Determine the (X, Y) coordinate at the center of the cell enclosing the given text.  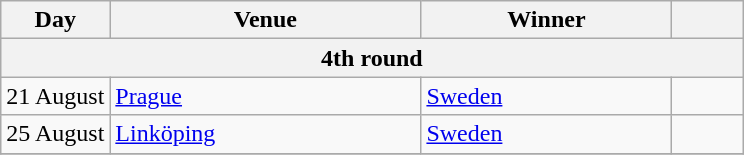
21 August (56, 96)
Prague (266, 96)
Linköping (266, 134)
Day (56, 20)
Winner (546, 20)
25 August (56, 134)
4th round (372, 58)
Venue (266, 20)
